Search for the cell housing the specified text and yield its [X, Y] center coordinate. 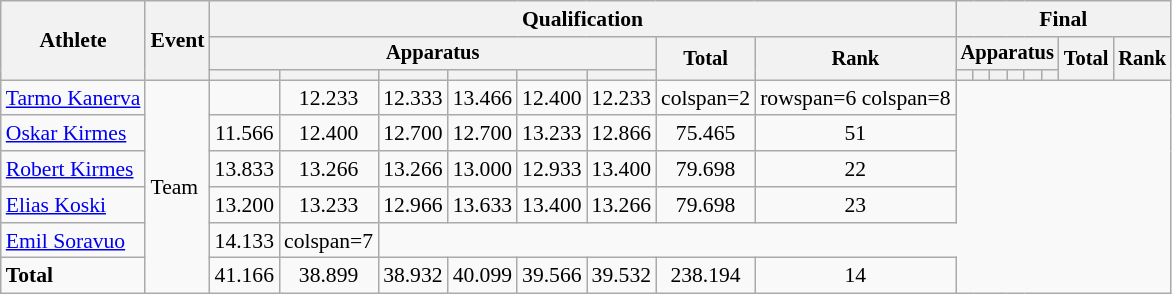
23 [856, 205]
40.099 [482, 276]
13.200 [244, 205]
41.166 [244, 276]
12.333 [412, 98]
13.833 [244, 169]
Emil Soravuo [74, 241]
12.966 [412, 205]
colspan=2 [706, 98]
Final [1064, 19]
11.566 [244, 134]
22 [856, 169]
Athlete [74, 40]
rowspan=6 colspan=8 [856, 98]
38.899 [328, 276]
Event [177, 40]
Team [177, 187]
Oskar Kirmes [74, 134]
39.566 [552, 276]
238.194 [706, 276]
13.633 [482, 205]
Robert Kirmes [74, 169]
14.133 [244, 241]
12.866 [622, 134]
12.933 [552, 169]
39.532 [622, 276]
Elias Koski [74, 205]
colspan=7 [328, 241]
75.465 [706, 134]
Qualification [583, 19]
38.932 [412, 276]
13.466 [482, 98]
13.000 [482, 169]
Tarmo Kanerva [74, 98]
14 [856, 276]
51 [856, 134]
